From the cell containing the given text, extract its center point as [X, Y] coordinate. 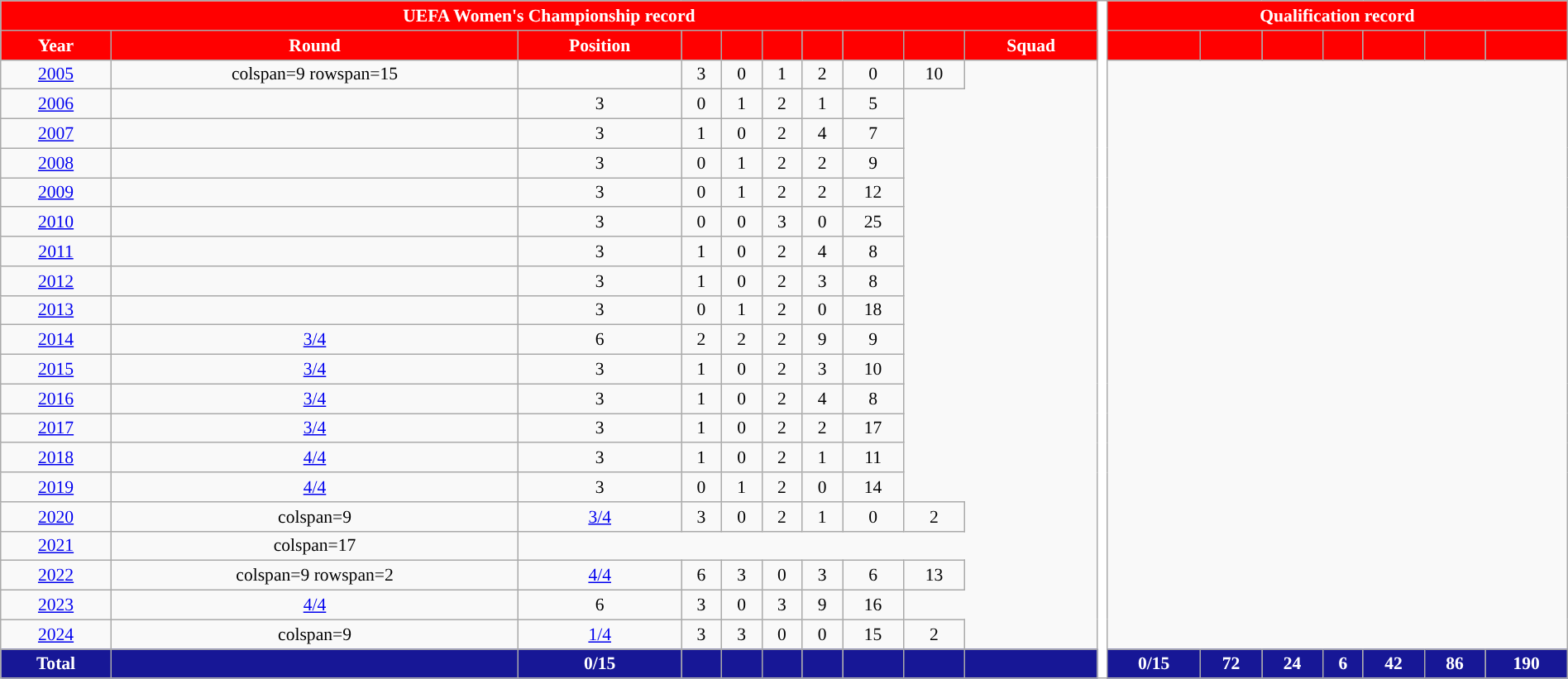
2020 [56, 517]
5 [873, 104]
2019 [56, 487]
2022 [56, 576]
2008 [56, 163]
2016 [56, 399]
190 [1527, 664]
Position [600, 45]
2018 [56, 458]
2011 [56, 251]
2015 [56, 370]
Year [56, 45]
12 [873, 193]
colspan=9 rowspan=15 [314, 74]
15 [873, 634]
24 [1293, 664]
Total [56, 664]
Squad [1030, 45]
25 [873, 222]
11 [873, 458]
2013 [56, 310]
2023 [56, 605]
2014 [56, 340]
Round [314, 45]
colspan=17 [314, 546]
14 [873, 487]
2017 [56, 428]
42 [1394, 664]
2012 [56, 281]
2009 [56, 193]
2007 [56, 134]
2005 [56, 74]
2021 [56, 546]
2010 [56, 222]
86 [1455, 664]
1/4 [600, 634]
2006 [56, 104]
colspan=9 rowspan=2 [314, 576]
16 [873, 605]
13 [934, 576]
UEFA Women's Championship record [549, 16]
72 [1231, 664]
Qualification record [1338, 16]
17 [873, 428]
2024 [56, 634]
7 [873, 134]
18 [873, 310]
